Detect which cell encompasses the target text, then output its (x, y) center coordinate. 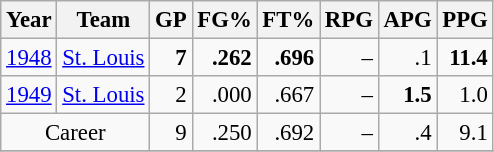
1949 (29, 95)
.000 (224, 95)
Year (29, 20)
FT% (288, 20)
GP (171, 20)
APG (408, 20)
.692 (288, 133)
.696 (288, 58)
9 (171, 133)
.667 (288, 95)
Career (76, 133)
7 (171, 58)
Team (104, 20)
1948 (29, 58)
11.4 (465, 58)
1.5 (408, 95)
PPG (465, 20)
.4 (408, 133)
9.1 (465, 133)
RPG (350, 20)
2 (171, 95)
FG% (224, 20)
1.0 (465, 95)
.250 (224, 133)
.262 (224, 58)
.1 (408, 58)
